Locate the cell with the specified text and output its [X, Y] center coordinate. 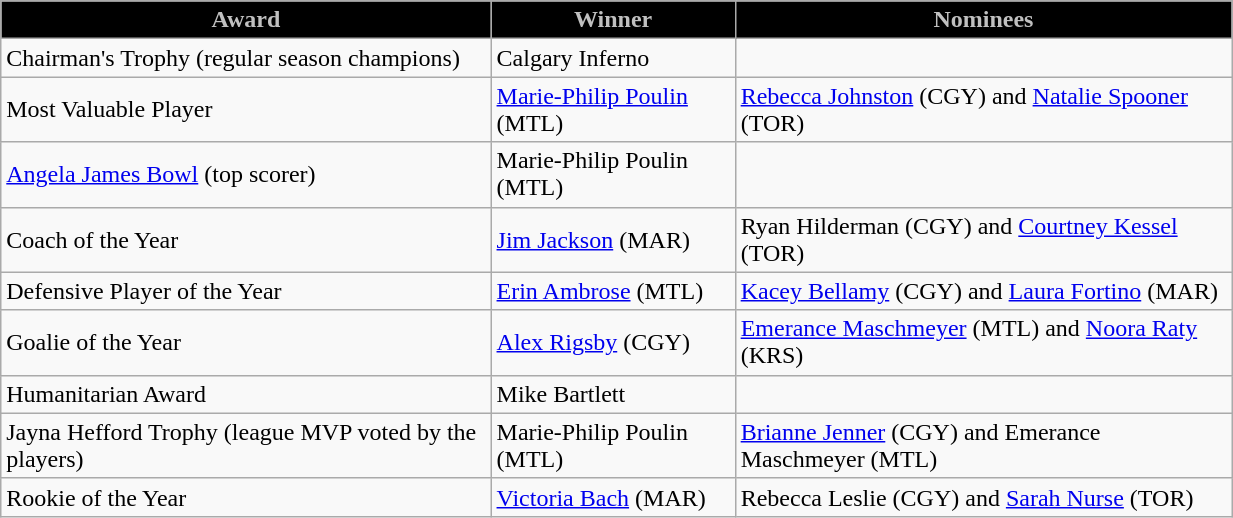
Brianne Jenner (CGY) and Emerance Maschmeyer (MTL) [983, 446]
Alex Rigsby (CGY) [613, 342]
Angela James Bowl (top scorer) [246, 174]
Coach of the Year [246, 240]
Erin Ambrose (MTL) [613, 291]
Mike Bartlett [613, 394]
Rebecca Johnston (CGY) and Natalie Spooner (TOR) [983, 110]
Calgary Inferno [613, 58]
Winner [613, 20]
Emerance Maschmeyer (MTL) and Noora Raty (KRS) [983, 342]
Jim Jackson (MAR) [613, 240]
Victoria Bach (MAR) [613, 497]
Nominees [983, 20]
Goalie of the Year [246, 342]
Defensive Player of the Year [246, 291]
Chairman's Trophy (regular season champions) [246, 58]
Kacey Bellamy (CGY) and Laura Fortino (MAR) [983, 291]
Rookie of the Year [246, 497]
Humanitarian Award [246, 394]
Ryan Hilderman (CGY) and Courtney Kessel (TOR) [983, 240]
Jayna Hefford Trophy (league MVP voted by the players) [246, 446]
Award [246, 20]
Rebecca Leslie (CGY) and Sarah Nurse (TOR) [983, 497]
Most Valuable Player [246, 110]
